From the cell containing the given text, extract its center point as (X, Y) coordinate. 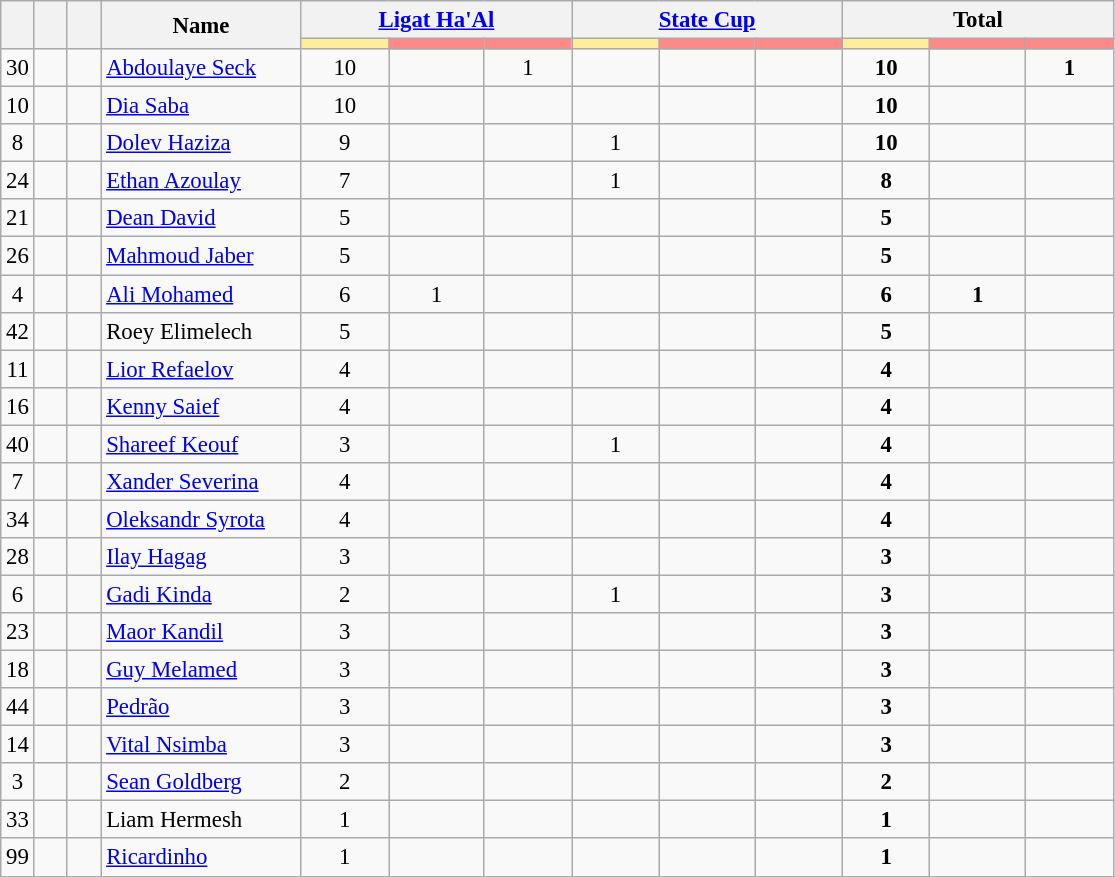
Dolev Haziza (201, 143)
Liam Hermesh (201, 820)
21 (18, 219)
Ali Mohamed (201, 294)
34 (18, 519)
Dia Saba (201, 106)
44 (18, 707)
Mahmoud Jaber (201, 256)
Xander Severina (201, 482)
28 (18, 557)
33 (18, 820)
23 (18, 632)
Ligat Ha'Al (436, 20)
99 (18, 858)
Dean David (201, 219)
Abdoulaye Seck (201, 68)
42 (18, 331)
Pedrão (201, 707)
Maor Kandil (201, 632)
Lior Refaelov (201, 369)
26 (18, 256)
Vital Nsimba (201, 745)
Kenny Saief (201, 406)
Ricardinho (201, 858)
Guy Melamed (201, 670)
30 (18, 68)
Shareef Keouf (201, 444)
Ethan Azoulay (201, 181)
16 (18, 406)
Ilay Hagag (201, 557)
Roey Elimelech (201, 331)
18 (18, 670)
24 (18, 181)
40 (18, 444)
Total (978, 20)
14 (18, 745)
Sean Goldberg (201, 782)
Gadi Kinda (201, 594)
11 (18, 369)
Oleksandr Syrota (201, 519)
State Cup (708, 20)
9 (344, 143)
Name (201, 25)
